From the cell containing the given text, extract its center point as [x, y] coordinate. 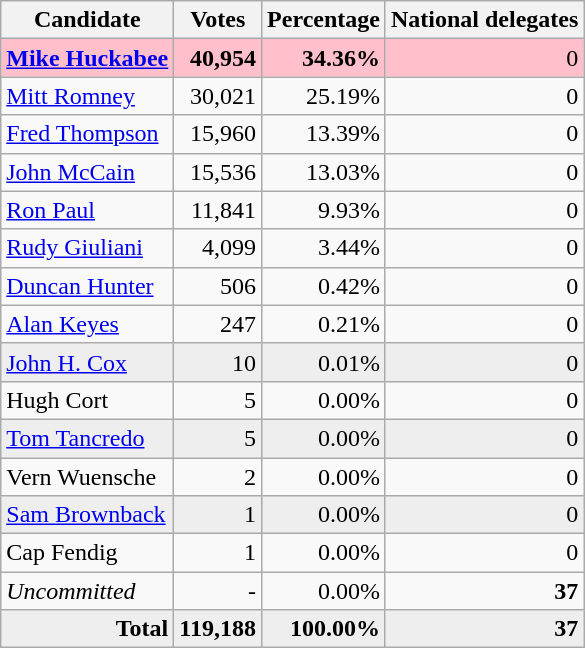
34.36% [324, 58]
0.21% [324, 324]
0.42% [324, 286]
40,954 [218, 58]
Mike Huckabee [88, 58]
Uncommitted [88, 591]
119,188 [218, 629]
John H. Cox [88, 362]
National delegates [484, 20]
Total [88, 629]
Fred Thompson [88, 134]
Sam Brownback [88, 515]
- [218, 591]
2 [218, 477]
Hugh Cort [88, 400]
Cap Fendig [88, 553]
13.03% [324, 172]
0.01% [324, 362]
Candidate [88, 20]
506 [218, 286]
John McCain [88, 172]
100.00% [324, 629]
9.93% [324, 210]
11,841 [218, 210]
Ron Paul [88, 210]
Percentage [324, 20]
Duncan Hunter [88, 286]
247 [218, 324]
Mitt Romney [88, 96]
4,099 [218, 248]
15,960 [218, 134]
Vern Wuensche [88, 477]
Tom Tancredo [88, 438]
13.39% [324, 134]
30,021 [218, 96]
Alan Keyes [88, 324]
Votes [218, 20]
15,536 [218, 172]
Rudy Giuliani [88, 248]
25.19% [324, 96]
10 [218, 362]
3.44% [324, 248]
